Search for the cell housing the specified text and yield its [X, Y] center coordinate. 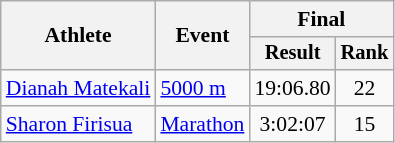
19:06.80 [292, 88]
Marathon [202, 124]
Result [292, 54]
Final [321, 19]
Rank [365, 54]
Athlete [78, 36]
Dianah Matekali [78, 88]
3:02:07 [292, 124]
15 [365, 124]
5000 m [202, 88]
22 [365, 88]
Sharon Firisua [78, 124]
Event [202, 36]
